Extract the [X, Y] coordinate from the center of the cell holding the provided text.  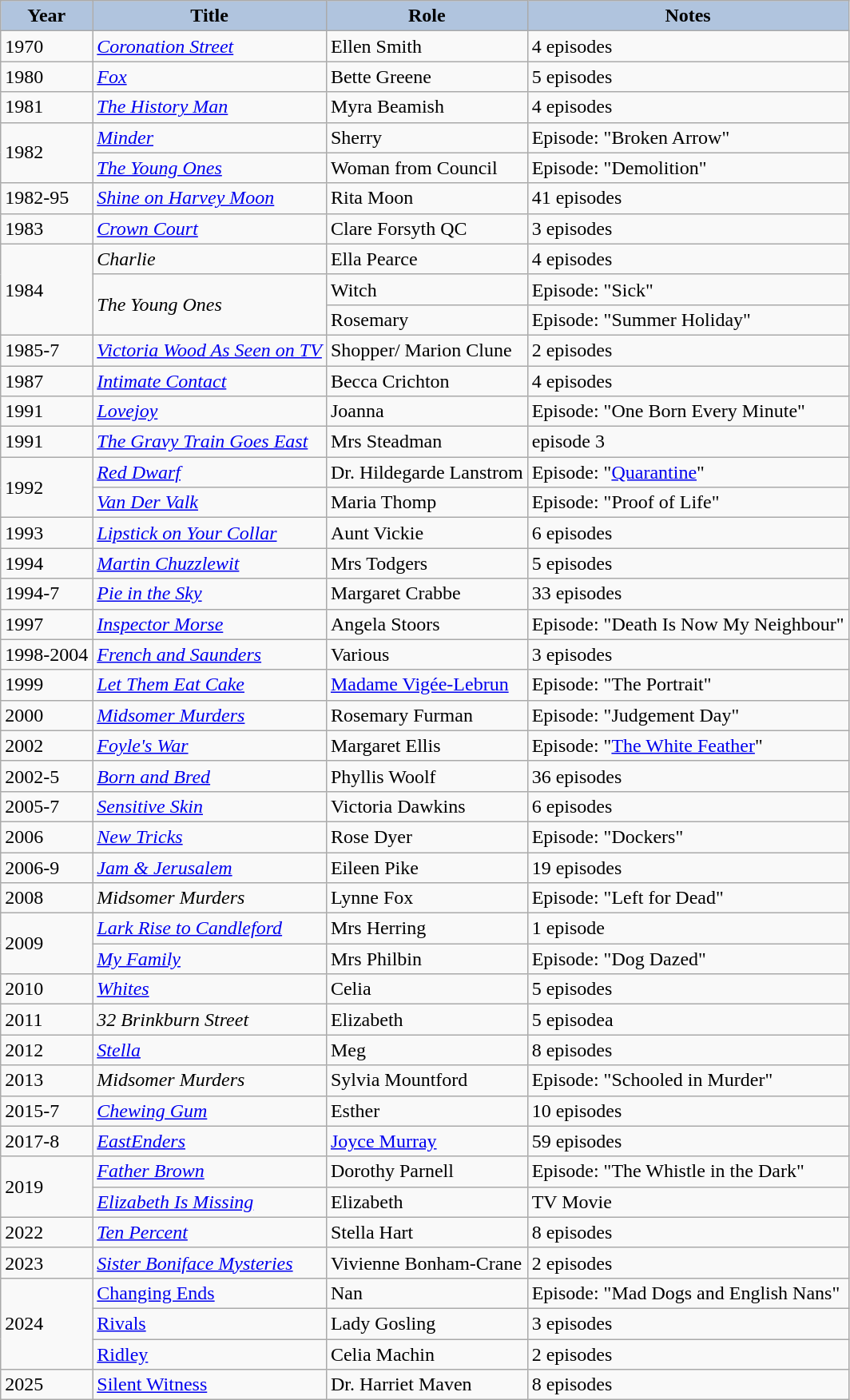
Maria Thomp [427, 503]
Esther [427, 1111]
Episode: "Sick" [688, 289]
2008 [46, 898]
2017-8 [46, 1141]
1985-7 [46, 350]
Born and Bred [209, 776]
2005-7 [46, 806]
Episode: "Left for Dead" [688, 898]
Title [209, 16]
Elizabeth Is Missing [209, 1202]
Lovejoy [209, 412]
1970 [46, 46]
Inspector Morse [209, 624]
Lark Rise to Candleford [209, 929]
episode 3 [688, 442]
Celia [427, 989]
Martin Chuzzlewit [209, 563]
Episode: "Judgement Day" [688, 715]
Stella [209, 1050]
1984 [46, 289]
Minder [209, 137]
2009 [46, 944]
2015-7 [46, 1111]
1982 [46, 153]
Episode: "Schooled in Murder" [688, 1080]
Episode: "Mad Dogs and English Nans" [688, 1293]
Nan [427, 1293]
2024 [46, 1323]
Episode: "Quarantine" [688, 472]
Charlie [209, 259]
5 episodea [688, 1020]
Whites [209, 989]
Joyce Murray [427, 1141]
36 episodes [688, 776]
Episode: "The Whistle in the Dark" [688, 1171]
Rivals [209, 1323]
Intimate Contact [209, 381]
Red Dwarf [209, 472]
Victoria Wood As Seen on TV [209, 350]
1992 [46, 487]
1987 [46, 381]
Episode: "The Portrait" [688, 685]
Dorothy Parnell [427, 1171]
EastEnders [209, 1141]
TV Movie [688, 1202]
Jam & Jerusalem [209, 867]
32 Brinkburn Street [209, 1020]
2022 [46, 1232]
1994 [46, 563]
Lynne Fox [427, 898]
Sherry [427, 137]
Episode: "Demolition" [688, 168]
Sylvia Mountford [427, 1080]
1982-95 [46, 198]
Notes [688, 16]
Coronation Street [209, 46]
Dr. Hildegarde Lanstrom [427, 472]
2000 [46, 715]
The Gravy Train Goes East [209, 442]
2025 [46, 1385]
Rita Moon [427, 198]
2010 [46, 989]
Ella Pearce [427, 259]
Lady Gosling [427, 1323]
Lipstick on Your Collar [209, 533]
1983 [46, 229]
Myra Beamish [427, 107]
59 episodes [688, 1141]
Episode: "Summer Holiday" [688, 320]
Ellen Smith [427, 46]
Joanna [427, 412]
Becca Crichton [427, 381]
Witch [427, 289]
2006-9 [46, 867]
19 episodes [688, 867]
Eileen Pike [427, 867]
1980 [46, 77]
Episode: "The White Feather" [688, 746]
Father Brown [209, 1171]
2006 [46, 837]
1 episode [688, 929]
Woman from Council [427, 168]
Margaret Crabbe [427, 594]
Dr. Harriet Maven [427, 1385]
Chewing Gum [209, 1111]
Mrs Todgers [427, 563]
Episode: "Dockers" [688, 837]
1981 [46, 107]
Silent Witness [209, 1385]
French and Saunders [209, 654]
1999 [46, 685]
Margaret Ellis [427, 746]
Sister Boniface Mysteries [209, 1263]
1998-2004 [46, 654]
My Family [209, 959]
Rosemary Furman [427, 715]
Various [427, 654]
Van Der Valk [209, 503]
Mrs Steadman [427, 442]
Madame Vigée-Lebrun [427, 685]
Mrs Philbin [427, 959]
Episode: "One Born Every Minute" [688, 412]
Stella Hart [427, 1232]
10 episodes [688, 1111]
33 episodes [688, 594]
Shopper/ Marion Clune [427, 350]
Fox [209, 77]
Foyle's War [209, 746]
Ridley [209, 1354]
2019 [46, 1187]
Vivienne Bonham-Crane [427, 1263]
2011 [46, 1020]
Bette Greene [427, 77]
Meg [427, 1050]
Let Them Eat Cake [209, 685]
2023 [46, 1263]
Year [46, 16]
Role [427, 16]
Mrs Herring [427, 929]
Episode: "Proof of Life" [688, 503]
Shine on Harvey Moon [209, 198]
Episode: "Death Is Now My Neighbour" [688, 624]
1997 [46, 624]
Phyllis Woolf [427, 776]
Episode: "Broken Arrow" [688, 137]
2013 [46, 1080]
1994-7 [46, 594]
2002-5 [46, 776]
Victoria Dawkins [427, 806]
Aunt Vickie [427, 533]
41 episodes [688, 198]
Pie in the Sky [209, 594]
Clare Forsyth QC [427, 229]
Celia Machin [427, 1354]
Angela Stoors [427, 624]
Ten Percent [209, 1232]
Changing Ends [209, 1293]
2002 [46, 746]
2012 [46, 1050]
New Tricks [209, 837]
Episode: "Dog Dazed" [688, 959]
Sensitive Skin [209, 806]
Rose Dyer [427, 837]
1993 [46, 533]
Crown Court [209, 229]
Rosemary [427, 320]
The History Man [209, 107]
